Return (X, Y) of the center of cell containing provided text 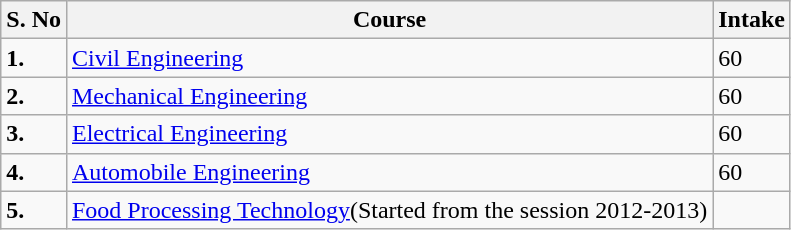
Food Processing Technology(Started from the session 2012-2013) (389, 210)
Civil Engineering (389, 58)
Intake (752, 20)
5. (34, 210)
4. (34, 172)
1. (34, 58)
S. No (34, 20)
Electrical Engineering (389, 134)
Course (389, 20)
2. (34, 96)
Mechanical Engineering (389, 96)
Automobile Engineering (389, 172)
3. (34, 134)
